Determine the (X, Y) coordinate at the center of the cell enclosing the given text.  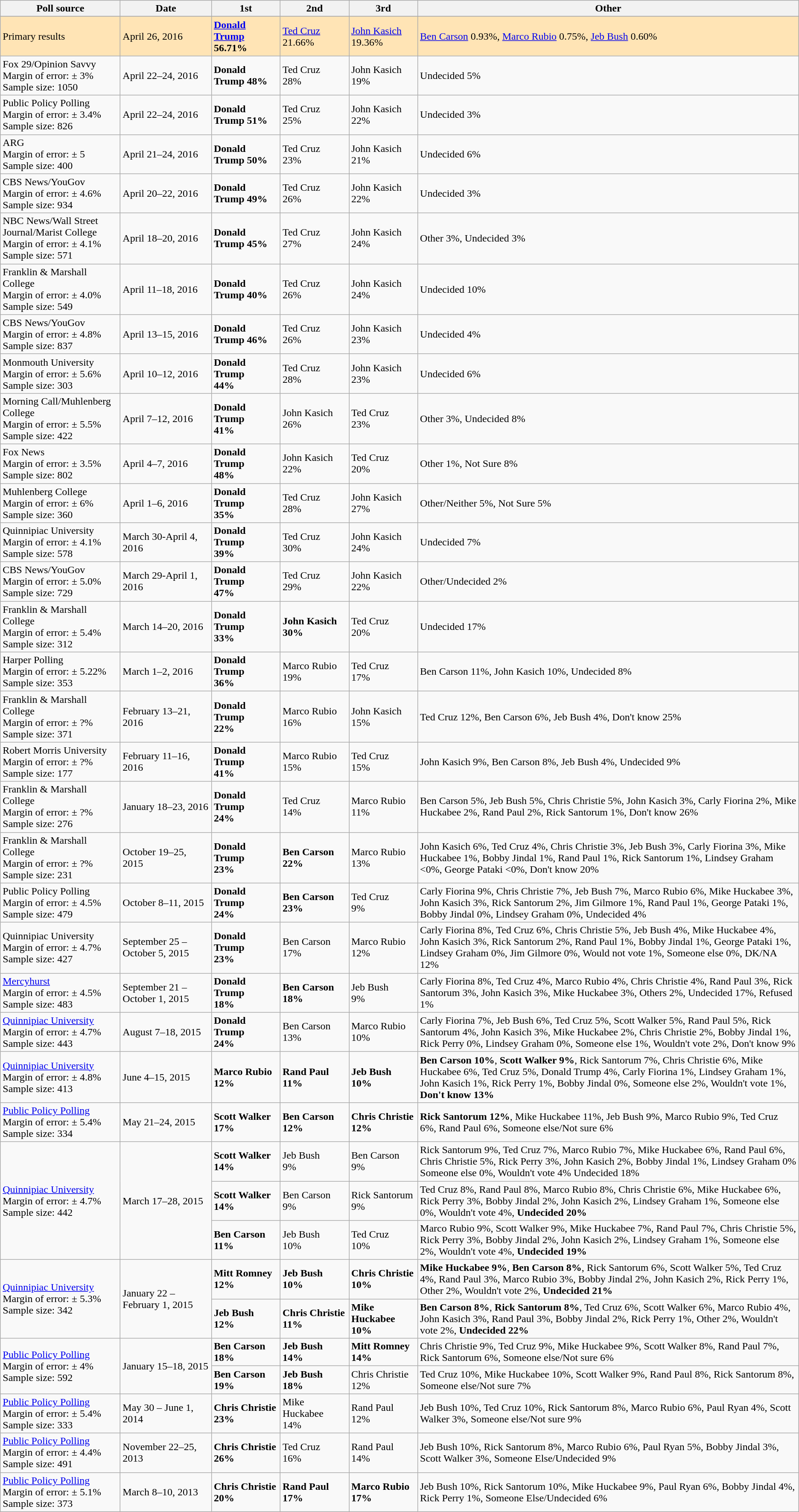
Muhlenberg CollegeMargin of error: ± 6% Sample size: 360 (61, 503)
Donald Trump56.71% (246, 36)
MercyhurstMargin of error: ± 4.5% Sample size: 483 (61, 993)
Public Policy PollingMargin of error: ± 5.4% Sample size: 333 (61, 1413)
Donald Trump 40% (246, 289)
Mike Huckabee14% (314, 1413)
Public Policy PollingMargin of error: ± 4.4% Sample size: 491 (61, 1453)
Marco Rubio10% (383, 1032)
April 18–20, 2016 (166, 238)
Fox 29/Opinion SavvyMargin of error: ± 3% Sample size: 1050 (61, 76)
Date (166, 9)
Mike Huckabee10% (383, 1319)
Jeb Bush 10%, Ted Cruz 10%, Rick Santorum 8%, Marco Rubio 6%, Paul Ryan 4%, Scott Walker 3%, Someone else/Not sure 9% (609, 1413)
CBS News/YouGovMargin of error: ± 4.6% Sample size: 934 (61, 193)
Rand Paul17% (314, 1492)
Ted Cruz16% (314, 1453)
February 13–21, 2016 (166, 717)
Donald Trump 46% (246, 334)
April 1–6, 2016 (166, 503)
Chris Christie10% (383, 1279)
Donald Trump 50% (246, 154)
January 18–23, 2016 (166, 807)
Poll source (61, 9)
Chris Christie11% (314, 1319)
Quinnipiac UniversityMargin of error: ± 4.8% Sample size: 413 (61, 1077)
Jeb Bush 10%, Rick Santorum 8%, Marco Rubio 6%, Paul Ryan 5%, Bobby Jindal 3%, Scott Walker 3%, Someone Else/Undecided 9% (609, 1453)
January 15–18, 2015 (166, 1366)
Undecided 17% (609, 626)
April 21–24, 2016 (166, 154)
Donald Trump44% (246, 373)
Rick Santorum 12%, Mike Huckabee 11%, Jeb Bush 9%, Marco Rubio 9%, Ted Cruz 6%, Rand Paul 6%, Someone else/Not sure 6% (609, 1122)
March 30-April 4, 2016 (166, 542)
Public Policy PollingMargin of error: ± 4.5% Sample size: 479 (61, 903)
Fox NewsMargin of error: ± 3.5% Sample size: 802 (61, 463)
September 25 – October 5, 2015 (166, 947)
Donald Trump18% (246, 993)
Jeb Bush18% (314, 1380)
Chris Christie20% (246, 1492)
Jeb Bush14% (314, 1352)
Franklin & MarshallCollegeMargin of error: ± 5.4% Sample size: 312 (61, 626)
John Kasich15% (383, 717)
Marco Rubio19% (314, 672)
John Kasich27% (383, 503)
Ted Cruz29% (314, 582)
Harper PollingMargin of error: ± 5.22% Sample size: 353 (61, 672)
Chris Christie23% (246, 1413)
Monmouth UniversityMargin of error: ± 5.6% Sample size: 303 (61, 373)
Ted Cruz17% (383, 672)
September 21 – October 1, 2015 (166, 993)
April 10–12, 2016 (166, 373)
1st (246, 9)
Ted Cruz15% (383, 762)
Ben Carson 0.93%, Marco Rubio 0.75%, Jeb Bush 0.60% (609, 36)
May 21–24, 2015 (166, 1122)
Other/Neither 5%, Not Sure 5% (609, 503)
January 22 – February 1, 2015 (166, 1299)
October 19–25, 2015 (166, 858)
Donald Trump 48% (246, 76)
John Kasich19% (383, 76)
Jeb Bush12% (246, 1319)
Ted Cruz21.66% (314, 36)
April 13–15, 2016 (166, 334)
Ted Cruz10% (383, 1240)
Other (609, 9)
April 11–18, 2016 (166, 289)
Quinnipiac UniversityMargin of error: ± 4.7% Sample size: 442 (61, 1200)
Marco Rubio15% (314, 762)
Ben Carson11% (246, 1240)
Rick Santorum 9% (383, 1201)
Other 1%, Not Sure 8% (609, 463)
March 17–28, 2015 (166, 1200)
October 8–11, 2015 (166, 903)
Rand Paul14% (383, 1453)
Ben Carson19% (246, 1380)
Rand Paul11% (314, 1077)
John Kasich30% (314, 626)
Marco Rubio13% (383, 858)
Donald Trump 45% (246, 238)
Ben Carson12% (314, 1122)
May 30 – June 1, 2014 (166, 1413)
John Kasich19.36% (383, 36)
John Kasich26% (314, 418)
April 4–7, 2016 (166, 463)
Undecided 4% (609, 334)
Mitt Romney12% (246, 1279)
March 8–10, 2013 (166, 1492)
Other/Undecided 2% (609, 582)
November 22–25, 2013 (166, 1453)
Ted Cruz 10%, Mike Huckabee 10%, Scott Walker 9%, Rand Paul 8%, Rick Santorum 8%, Someone else/Not sure 7% (609, 1380)
February 11–16, 2016 (166, 762)
Scott Walker17% (246, 1122)
John Kasich21% (383, 154)
Marco Rubio11% (383, 807)
Donald Trump39% (246, 542)
ARGMargin of error: ± 5 Sample size: 400 (61, 154)
Donald Trump35% (246, 503)
Donald Trump47% (246, 582)
April 7–12, 2016 (166, 418)
NBC News/Wall Street Journal/Marist CollegeMargin of error: ± 4.1% Sample size: 571 (61, 238)
Ted Cruz30% (314, 542)
Franklin & Marshall CollegeMargin of error: ± 4.0% Sample size: 549 (61, 289)
Ted Cruz14% (314, 807)
Jeb Bush 10%, Rick Santorum 10%, Mike Huckabee 9%, Paul Ryan 6%, Bobby Jindal 4%, Rick Perry 1%, Someone Else/Undecided 6% (609, 1492)
Marco Rubio16% (314, 717)
Quinnipiac UniversityMargin of error: ± 4.7% Sample size: 427 (61, 947)
Marco Rubio17% (383, 1492)
Donald Trump22% (246, 717)
Donald Trump 51% (246, 115)
CBS News/YouGovMargin of error: ± 5.0% Sample size: 729 (61, 582)
Chris Christie 9%, Ted Cruz 9%, Mike Huckabee 9%, Scott Walker 8%, Rand Paul 7%, Rick Santorum 6%, Someone else/Not sure 6% (609, 1352)
Quinnipiac UniversityMargin of error: ± 4.1% Sample size: 578 (61, 542)
March 14–20, 2016 (166, 626)
Other 3%, Undecided 8% (609, 418)
Quinnipiac UniversityMargin of error: ± 5.3% Sample size: 342 (61, 1299)
March 1–2, 2016 (166, 672)
Chris Christie26% (246, 1453)
2nd (314, 9)
Ben Carson22% (314, 858)
Quinnipiac UniversityMargin of error: ± 4.7% Sample size: 443 (61, 1032)
Ted Cruz9% (383, 903)
August 7–18, 2015 (166, 1032)
John Kasich 9%, Ben Carson 8%, Jeb Bush 4%, Undecided 9% (609, 762)
Donald Trump 49% (246, 193)
Ted Cruz 12%, Ben Carson 6%, Jeb Bush 4%, Don't know 25% (609, 717)
Mitt Romney14% (383, 1352)
Morning Call/Muhlenberg CollegeMargin of error: ± 5.5% Sample size: 422 (61, 418)
Franklin & MarshallCollegeMargin of error: ± ?% Sample size: 276 (61, 807)
April 20–22, 2016 (166, 193)
Donald Trump33% (246, 626)
April 26, 2016 (166, 36)
June 4–15, 2015 (166, 1077)
Public Policy PollingMargin of error: ± 4% Sample size: 592 (61, 1366)
Rand Paul12% (383, 1413)
CBS News/YouGovMargin of error: ± 4.8% Sample size: 837 (61, 334)
Robert Morris UniversityMargin of error: ± ?% Sample size: 177 (61, 762)
Franklin & MarshallCollegeMargin of error: ± ?% Sample size: 371 (61, 717)
Primary results (61, 36)
Undecided 7% (609, 542)
Public Policy PollingMargin of error: ± 3.4% Sample size: 826 (61, 115)
Donald Trump36% (246, 672)
Undecided 5% (609, 76)
Ben Carson 11%, John Kasich 10%, Undecided 8% (609, 672)
Public Policy PollingMargin of error: ± 5.4% Sample size: 334 (61, 1122)
Ted Cruz25% (314, 115)
March 29-April 1, 2016 (166, 582)
Public Policy PollingMargin of error: ± 5.1% Sample size: 373 (61, 1492)
Franklin & MarshallCollegeMargin of error: ± ?% Sample size: 231 (61, 858)
Ted Cruz27% (314, 238)
Ben Carson23% (314, 903)
Ben Carson 5%, Jeb Bush 5%, Chris Christie 5%, John Kasich 3%, Carly Fiorina 2%, Mike Huckabee 2%, Rand Paul 2%, Rick Santorum 1%, Don't know 26% (609, 807)
Donald Trump48% (246, 463)
Undecided 10% (609, 289)
Ben Carson13% (314, 1032)
Other 3%, Undecided 3% (609, 238)
Ben Carson17% (314, 947)
3rd (383, 9)
